Output the (x, y) coordinate of the center of the cell containing the given text.  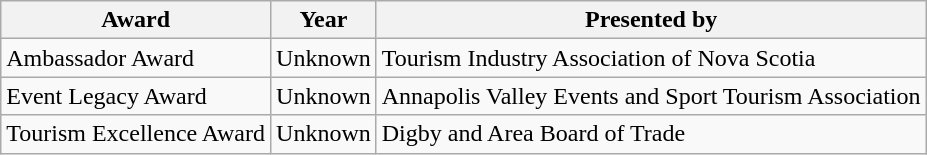
Digby and Area Board of Trade (651, 134)
Annapolis Valley Events and Sport Tourism Association (651, 96)
Event Legacy Award (136, 96)
Award (136, 20)
Ambassador Award (136, 58)
Tourism Excellence Award (136, 134)
Year (324, 20)
Tourism Industry Association of Nova Scotia (651, 58)
Presented by (651, 20)
